Identify which cell holds the provided text, then report its [X, Y] central coordinate. 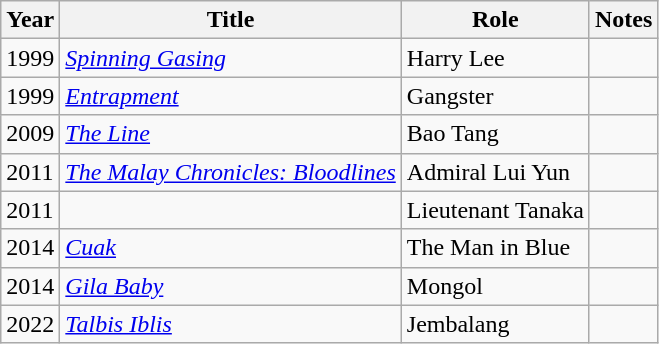
2009 [30, 134]
Bao Tang [495, 134]
Role [495, 20]
Title [230, 20]
2022 [30, 324]
Gila Baby [230, 286]
The Man in Blue [495, 248]
Harry Lee [495, 58]
Admiral Lui Yun [495, 172]
The Line [230, 134]
Spinning Gasing [230, 58]
Entrapment [230, 96]
Notes [623, 20]
Cuak [230, 248]
Talbis Iblis [230, 324]
Jembalang [495, 324]
The Malay Chronicles: Bloodlines [230, 172]
Mongol [495, 286]
Gangster [495, 96]
Lieutenant Tanaka [495, 210]
Year [30, 20]
